Find where the given text appears and provide that cell's center as [x, y] coordinate. 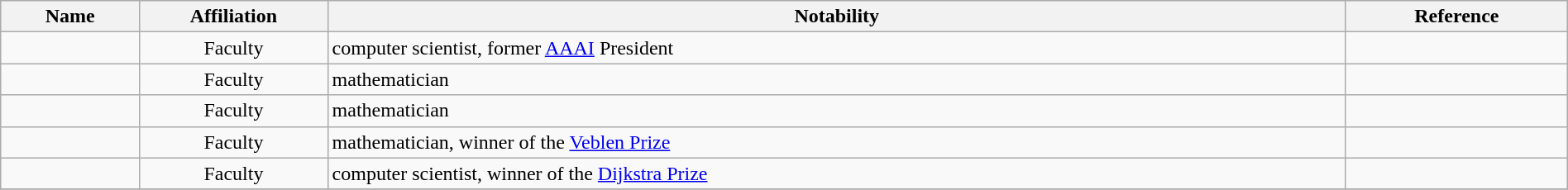
mathematician, winner of the Veblen Prize [837, 142]
Reference [1456, 17]
Notability [837, 17]
Name [70, 17]
Affiliation [233, 17]
computer scientist, former AAAI President [837, 48]
computer scientist, winner of the Dijkstra Prize [837, 173]
